Detect which cell encompasses the target text, then output its [X, Y] center coordinate. 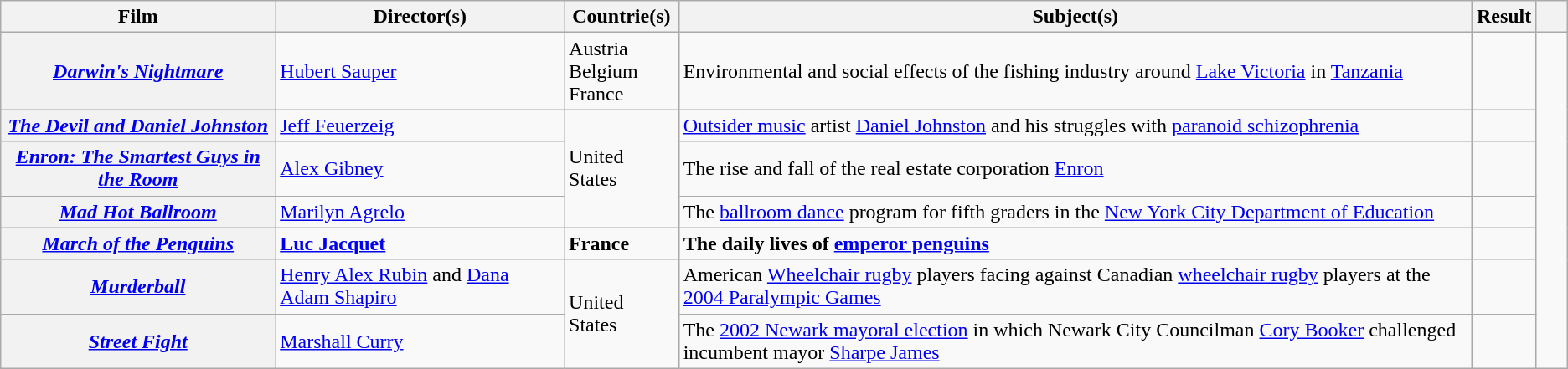
Outsider music artist Daniel Johnston and his struggles with paranoid schizophrenia [1075, 126]
The rise and fall of the real estate corporation Enron [1075, 169]
American Wheelchair rugby players facing against Canadian wheelchair rugby players at the 2004 Paralympic Games [1075, 286]
Alex Gibney [420, 169]
AustriaBelgiumFrance [622, 71]
The daily lives of emperor penguins [1075, 243]
Street Fight [138, 341]
Marilyn Agrelo [420, 212]
Subject(s) [1075, 17]
March of the Penguins [138, 243]
Enron: The Smartest Guys in the Room [138, 169]
Director(s) [420, 17]
Murderball [138, 286]
The ballroom dance program for fifth graders in the New York City Department of Education [1075, 212]
Environmental and social effects of the fishing industry around Lake Victoria in Tanzania [1075, 71]
Darwin's Nightmare [138, 71]
Luc Jacquet [420, 243]
Mad Hot Ballroom [138, 212]
Jeff Feuerzeig [420, 126]
Hubert Sauper [420, 71]
Countrie(s) [622, 17]
Film [138, 17]
The Devil and Daniel Johnston [138, 126]
Marshall Curry [420, 341]
Result [1504, 17]
Henry Alex Rubin and Dana Adam Shapiro [420, 286]
The 2002 Newark mayoral election in which Newark City Councilman Cory Booker challenged incumbent mayor Sharpe James [1075, 341]
France [622, 243]
